For the text-containing cell, return its midpoint in [X, Y] coordinate format. 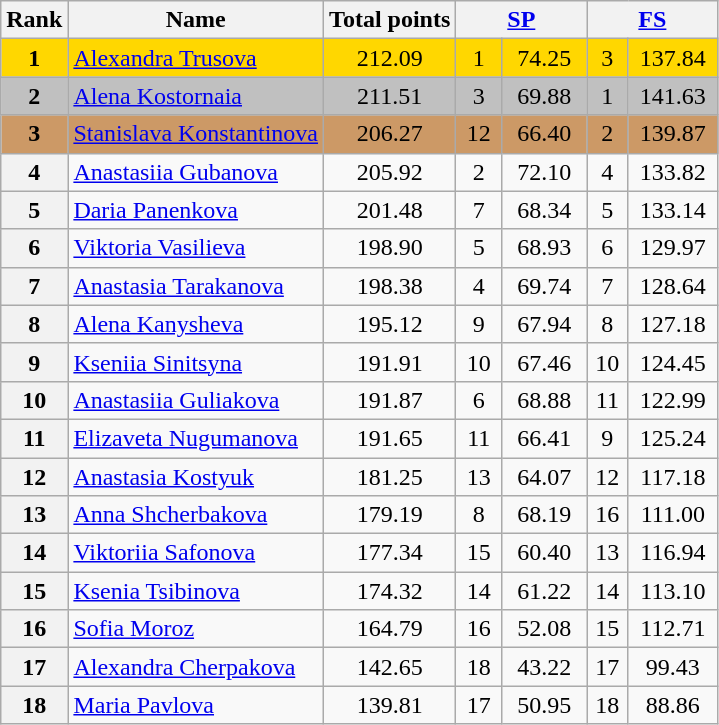
Maria Pavlova [196, 705]
72.10 [544, 172]
Viktoria Vasilieva [196, 248]
Kseniia Sinitsyna [196, 362]
99.43 [673, 667]
66.40 [544, 134]
128.64 [673, 286]
67.46 [544, 362]
Elizaveta Nugumanova [196, 438]
164.79 [390, 629]
212.09 [390, 58]
133.14 [673, 210]
Anastasiia Guliakova [196, 400]
211.51 [390, 96]
125.24 [673, 438]
68.34 [544, 210]
Anastasiia Gubanova [196, 172]
191.65 [390, 438]
195.12 [390, 324]
Rank [34, 20]
Stanislava Konstantinova [196, 134]
69.74 [544, 286]
Alena Kanysheva [196, 324]
Sofia Moroz [196, 629]
FS [652, 20]
Name [196, 20]
50.95 [544, 705]
133.82 [673, 172]
68.19 [544, 515]
Alena Kostornaia [196, 96]
61.22 [544, 591]
Total points [390, 20]
191.91 [390, 362]
68.88 [544, 400]
69.88 [544, 96]
116.94 [673, 553]
179.19 [390, 515]
177.34 [390, 553]
74.25 [544, 58]
117.18 [673, 477]
198.38 [390, 286]
205.92 [390, 172]
142.65 [390, 667]
SP [522, 20]
68.93 [544, 248]
Anastasia Kostyuk [196, 477]
Alexandra Trusova [196, 58]
206.27 [390, 134]
201.48 [390, 210]
139.87 [673, 134]
129.97 [673, 248]
66.41 [544, 438]
122.99 [673, 400]
124.45 [673, 362]
Daria Panenkova [196, 210]
60.40 [544, 553]
113.10 [673, 591]
112.71 [673, 629]
127.18 [673, 324]
141.63 [673, 96]
198.90 [390, 248]
Viktoriia Safonova [196, 553]
137.84 [673, 58]
64.07 [544, 477]
Ksenia Tsibinova [196, 591]
139.81 [390, 705]
181.25 [390, 477]
Anastasia Tarakanova [196, 286]
43.22 [544, 667]
52.08 [544, 629]
67.94 [544, 324]
88.86 [673, 705]
191.87 [390, 400]
174.32 [390, 591]
Anna Shcherbakova [196, 515]
111.00 [673, 515]
Alexandra Cherpakova [196, 667]
